Provide the (X, Y) coordinate of the cell's center where the given text is located.  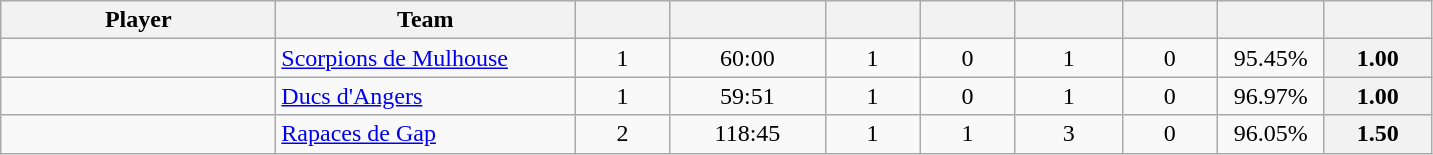
Scorpions de Mulhouse (426, 58)
Rapaces de Gap (426, 134)
1.50 (1378, 134)
Player (138, 20)
Team (426, 20)
Ducs d'Angers (426, 96)
118:45 (748, 134)
96.97% (1270, 96)
3 (1068, 134)
59:51 (748, 96)
2 (622, 134)
95.45% (1270, 58)
96.05% (1270, 134)
60:00 (748, 58)
